Search for the cell housing the specified text and yield its (x, y) center coordinate. 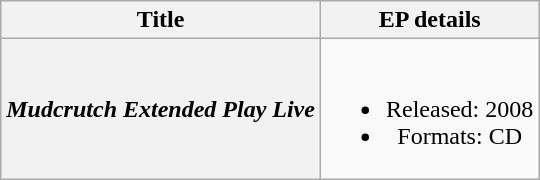
EP details (429, 20)
Released: 2008Formats: CD (429, 109)
Title (161, 20)
Mudcrutch Extended Play Live (161, 109)
